Identify which cell holds the provided text, then report its (x, y) central coordinate. 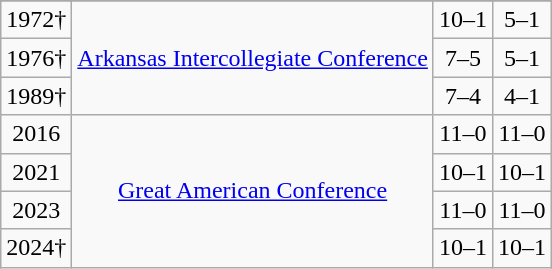
7–4 (462, 96)
Arkansas Intercollegiate Conference (253, 58)
1976† (36, 58)
2024† (36, 248)
2023 (36, 210)
1972† (36, 20)
1989† (36, 96)
4–1 (522, 96)
7–5 (462, 58)
2016 (36, 134)
Great American Conference (253, 191)
2021 (36, 172)
